Capture the cell that displays the provided text and extract its (X, Y) central coordinate. 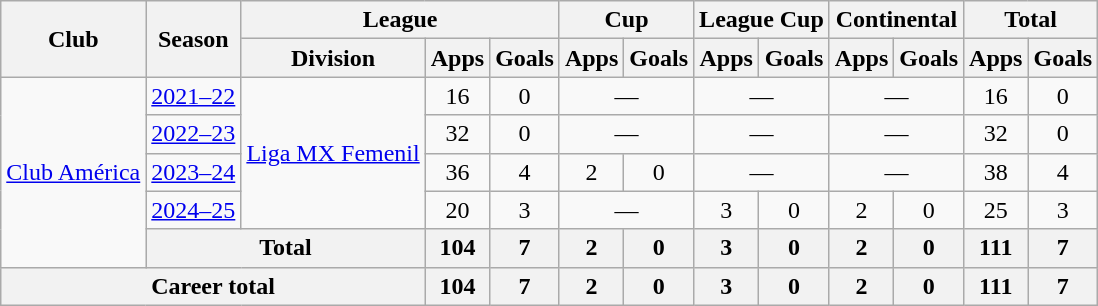
20 (457, 210)
Season (194, 39)
2023–24 (194, 172)
Liga MX Femenil (333, 153)
2024–25 (194, 210)
38 (996, 172)
Continental (896, 20)
Division (333, 58)
36 (457, 172)
Career total (213, 286)
25 (996, 210)
Club (74, 39)
League (400, 20)
Cup (626, 20)
2021–22 (194, 96)
League Cup (762, 20)
2022–23 (194, 134)
Club América (74, 172)
